Detect which cell encompasses the target text, then output its (X, Y) center coordinate. 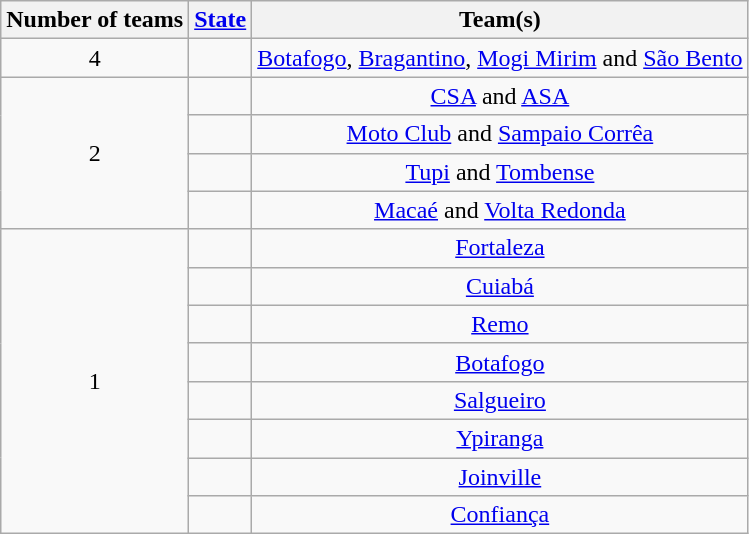
Tupi and Tombense (500, 172)
Ypiranga (500, 438)
Confiança (500, 515)
Remo (500, 324)
Moto Club and Sampaio Corrêa (500, 134)
Team(s) (500, 20)
Salgueiro (500, 400)
CSA and ASA (500, 96)
Number of teams (95, 20)
4 (95, 58)
2 (95, 153)
Cuiabá (500, 286)
State (220, 20)
1 (95, 381)
Macaé and Volta Redonda (500, 210)
Botafogo, Bragantino, Mogi Mirim and São Bento (500, 58)
Botafogo (500, 362)
Fortaleza (500, 248)
Joinville (500, 477)
